Locate the cell with the specified text and output its [x, y] center coordinate. 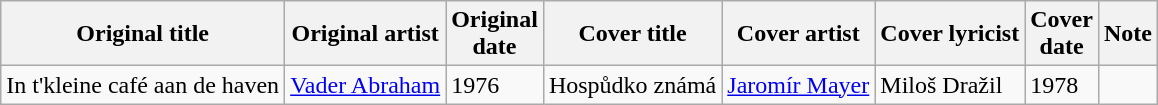
Cover title [632, 34]
Cover date [1062, 34]
Cover lyricist [950, 34]
Jaromír Mayer [798, 85]
Vader Abraham [366, 85]
Cover artist [798, 34]
1978 [1062, 85]
In t'kleine café aan de haven [143, 85]
Note [1128, 34]
Miloš Dražil [950, 85]
Original title [143, 34]
1976 [495, 85]
Original artist [366, 34]
Original date [495, 34]
Hospůdko známá [632, 85]
